Search for the cell housing the specified text and yield its (x, y) center coordinate. 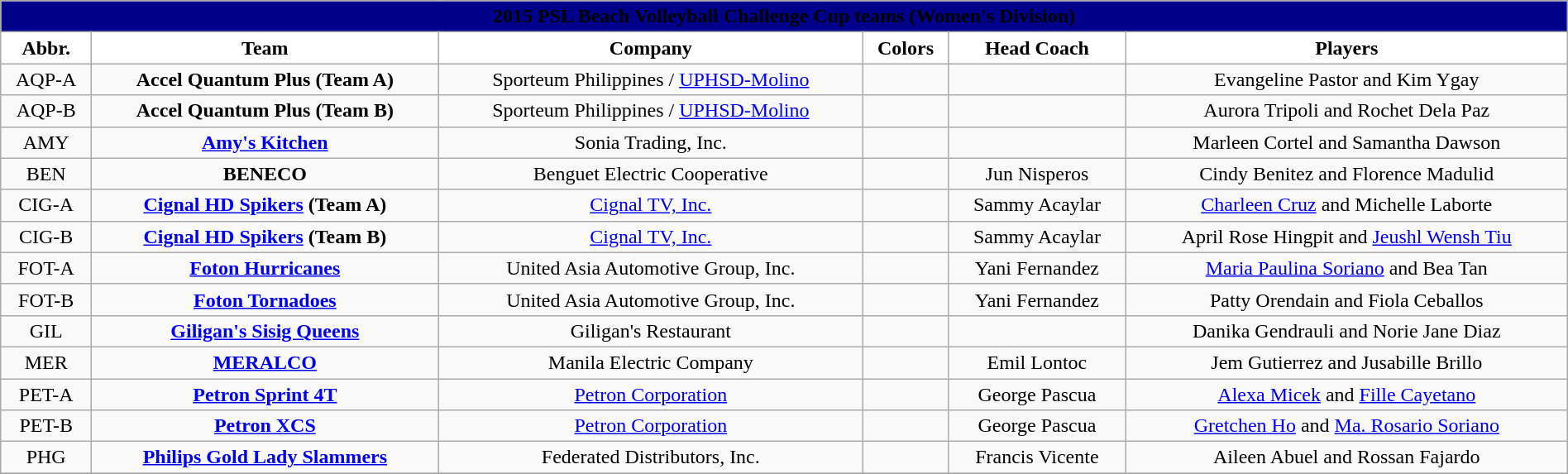
BEN (46, 174)
CIG-A (46, 205)
Federated Distributors, Inc. (651, 457)
MERALCO (265, 362)
Amy's Kitchen (265, 142)
Charleen Cruz and Michelle Laborte (1346, 205)
Aurora Tripoli and Rochet Dela Paz (1346, 111)
PET-A (46, 395)
FOT-A (46, 268)
PHG (46, 457)
Cignal HD Spikers (Team B) (265, 237)
Philips Gold Lady Slammers (265, 457)
2015 PSL Beach Volleyball Challenge Cup teams (Women's Division) (784, 17)
Accel Quantum Plus (Team A) (265, 79)
Giligan's Restaurant (651, 331)
Francis Vicente (1037, 457)
Colors (906, 48)
Players (1346, 48)
Petron XCS (265, 426)
Aileen Abuel and Rossan Fajardo (1346, 457)
Gretchen Ho and Ma. Rosario Soriano (1346, 426)
Jun Nisperos (1037, 174)
Patty Orendain and Fiola Ceballos (1346, 299)
Jem Gutierrez and Jusabille Brillo (1346, 362)
AQP-B (46, 111)
FOT-B (46, 299)
Danika Gendrauli and Norie Jane Diaz (1346, 331)
Marleen Cortel and Samantha Dawson (1346, 142)
April Rose Hingpit and Jeushl Wensh Tiu (1346, 237)
Cindy Benitez and Florence Madulid (1346, 174)
AMY (46, 142)
Giligan's Sisig Queens (265, 331)
Accel Quantum Plus (Team B) (265, 111)
Benguet Electric Cooperative (651, 174)
Maria Paulina Soriano and Bea Tan (1346, 268)
Head Coach (1037, 48)
Abbr. (46, 48)
Foton Tornadoes (265, 299)
Company (651, 48)
Alexa Micek and Fille Cayetano (1346, 395)
CIG-B (46, 237)
Petron Sprint 4T (265, 395)
MER (46, 362)
Evangeline Pastor and Kim Ygay (1346, 79)
Sonia Trading, Inc. (651, 142)
Team (265, 48)
Manila Electric Company (651, 362)
Emil Lontoc (1037, 362)
Cignal HD Spikers (Team A) (265, 205)
AQP-A (46, 79)
PET-B (46, 426)
BENECO (265, 174)
GIL (46, 331)
Foton Hurricanes (265, 268)
